Find where the given text appears and provide that cell's center as [x, y] coordinate. 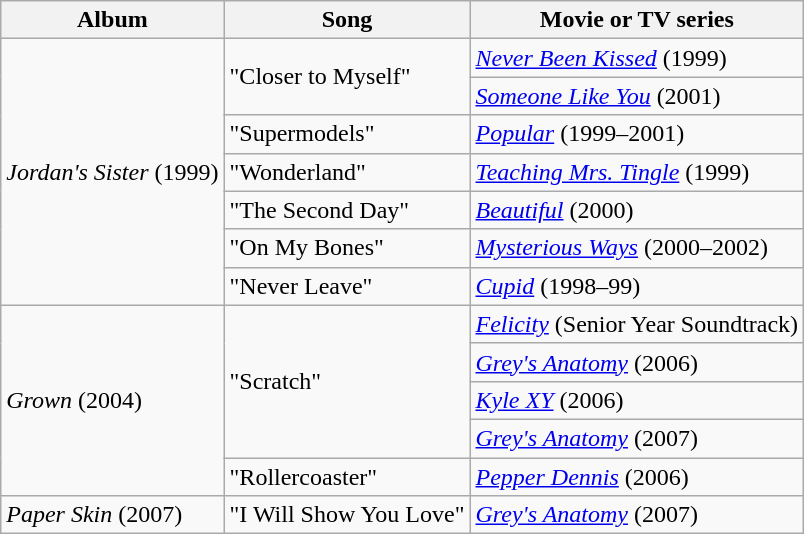
Grey's Anatomy (2006) [637, 362]
Album [112, 20]
Movie or TV series [637, 20]
Jordan's Sister (1999) [112, 172]
"Never Leave" [347, 286]
Mysterious Ways (2000–2002) [637, 248]
Grown (2004) [112, 400]
Never Been Kissed (1999) [637, 58]
Popular (1999–2001) [637, 134]
Cupid (1998–99) [637, 286]
"Supermodels" [347, 134]
Song [347, 20]
"Wonderland" [347, 172]
"Scratch" [347, 381]
"On My Bones" [347, 248]
Paper Skin (2007) [112, 515]
"Rollercoaster" [347, 477]
Felicity (Senior Year Soundtrack) [637, 324]
"The Second Day" [347, 210]
Beautiful (2000) [637, 210]
"Closer to Myself" [347, 77]
Kyle XY (2006) [637, 400]
Pepper Dennis (2006) [637, 477]
Teaching Mrs. Tingle (1999) [637, 172]
Someone Like You (2001) [637, 96]
"I Will Show You Love" [347, 515]
